Scan for the cell matching the given text and deliver its (X, Y) coordinate at center. 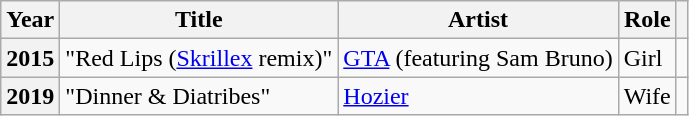
2015 (30, 58)
Year (30, 20)
Girl (647, 58)
2019 (30, 96)
GTA (featuring Sam Bruno) (478, 58)
"Dinner & Diatribes" (199, 96)
Title (199, 20)
Wife (647, 96)
Artist (478, 20)
"Red Lips (Skrillex remix)" (199, 58)
Role (647, 20)
Hozier (478, 96)
